Locate the cell with the specified text and output its (x, y) center coordinate. 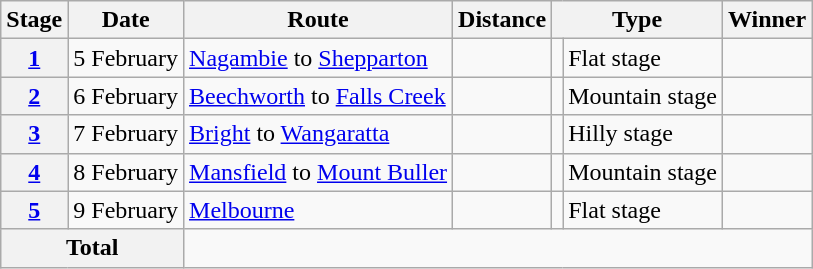
2 (34, 96)
4 (34, 172)
5 (34, 210)
Stage (34, 20)
Mansfield to Mount Buller (318, 172)
7 February (126, 134)
Melbourne (318, 210)
Type (638, 20)
Winner (766, 20)
Route (318, 20)
9 February (126, 210)
Nagambie to Shepparton (318, 58)
Hilly stage (643, 134)
6 February (126, 96)
1 (34, 58)
Beechworth to Falls Creek (318, 96)
Date (126, 20)
Distance (502, 20)
5 February (126, 58)
Bright to Wangaratta (318, 134)
8 February (126, 172)
3 (34, 134)
Total (92, 248)
